Return the (X, Y) coordinate for the center point of the cell that contains the specified text.  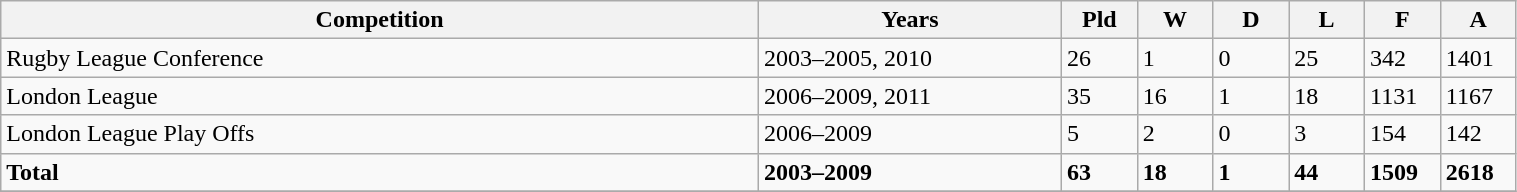
342 (1402, 58)
3 (1327, 134)
W (1175, 20)
London League Play Offs (380, 134)
2618 (1478, 172)
2006–2009, 2011 (910, 96)
44 (1327, 172)
2003–2005, 2010 (910, 58)
A (1478, 20)
26 (1099, 58)
154 (1402, 134)
63 (1099, 172)
16 (1175, 96)
Years (910, 20)
F (1402, 20)
1401 (1478, 58)
Rugby League Conference (380, 58)
D (1251, 20)
2003–2009 (910, 172)
2 (1175, 134)
L (1327, 20)
25 (1327, 58)
1509 (1402, 172)
Competition (380, 20)
Pld (1099, 20)
142 (1478, 134)
1167 (1478, 96)
2006–2009 (910, 134)
5 (1099, 134)
Total (380, 172)
1131 (1402, 96)
35 (1099, 96)
London League (380, 96)
